For the text-containing cell, return its midpoint in [X, Y] coordinate format. 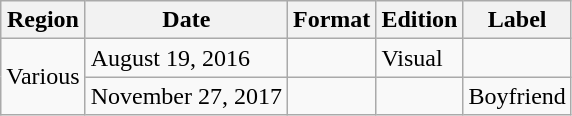
Boyfriend [517, 96]
Date [186, 20]
Edition [420, 20]
August 19, 2016 [186, 58]
Various [43, 77]
Label [517, 20]
Format [332, 20]
Visual [420, 58]
Region [43, 20]
November 27, 2017 [186, 96]
